Detect which cell encompasses the target text, then output its (X, Y) center coordinate. 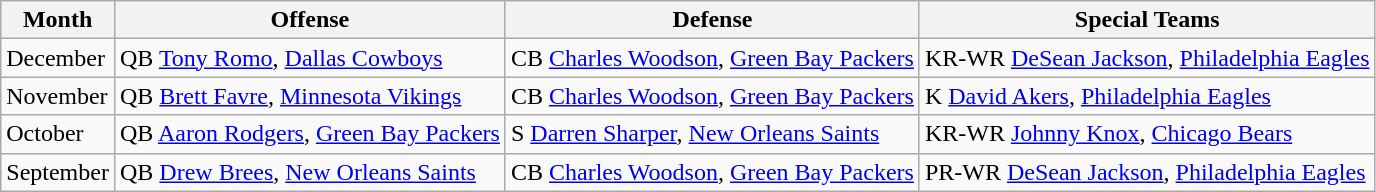
KR-WR Johnny Knox, Chicago Bears (1147, 134)
QB Aaron Rodgers, Green Bay Packers (310, 134)
QB Tony Romo, Dallas Cowboys (310, 58)
PR-WR DeSean Jackson, Philadelphia Eagles (1147, 172)
Defense (712, 20)
KR-WR DeSean Jackson, Philadelphia Eagles (1147, 58)
October (58, 134)
QB Brett Favre, Minnesota Vikings (310, 96)
QB Drew Brees, New Orleans Saints (310, 172)
September (58, 172)
Month (58, 20)
December (58, 58)
November (58, 96)
Special Teams (1147, 20)
K David Akers, Philadelphia Eagles (1147, 96)
Offense (310, 20)
S Darren Sharper, New Orleans Saints (712, 134)
